Scan for the cell matching the given text and deliver its [x, y] coordinate at center. 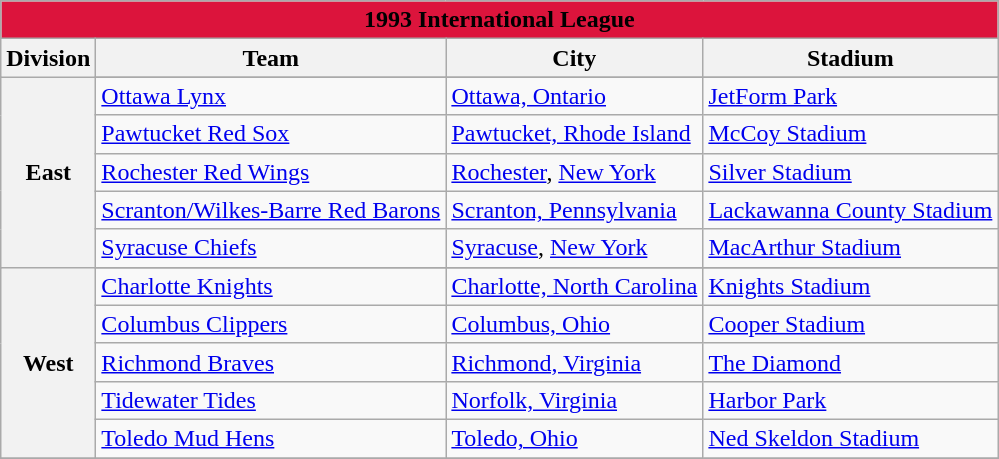
City [574, 58]
McCoy Stadium [850, 134]
West [48, 362]
Lackawanna County Stadium [850, 210]
Division [48, 58]
Scranton, Pennsylvania [574, 210]
Syracuse, New York [574, 248]
East [48, 172]
MacArthur Stadium [850, 248]
Syracuse Chiefs [271, 248]
Knights Stadium [850, 286]
Toledo, Ohio [574, 438]
1993 International League [500, 20]
Cooper Stadium [850, 324]
Team [271, 58]
Ottawa, Ontario [574, 96]
Ned Skeldon Stadium [850, 438]
Toledo Mud Hens [271, 438]
Ottawa Lynx [271, 96]
Columbus, Ohio [574, 324]
Norfolk, Virginia [574, 400]
Pawtucket, Rhode Island [574, 134]
Tidewater Tides [271, 400]
Charlotte, North Carolina [574, 286]
Rochester, New York [574, 172]
JetForm Park [850, 96]
Harbor Park [850, 400]
Rochester Red Wings [271, 172]
Pawtucket Red Sox [271, 134]
Scranton/Wilkes-Barre Red Barons [271, 210]
The Diamond [850, 362]
Charlotte Knights [271, 286]
Richmond, Virginia [574, 362]
Columbus Clippers [271, 324]
Richmond Braves [271, 362]
Silver Stadium [850, 172]
Stadium [850, 58]
